Find where the given text appears and provide that cell's center as (X, Y) coordinate. 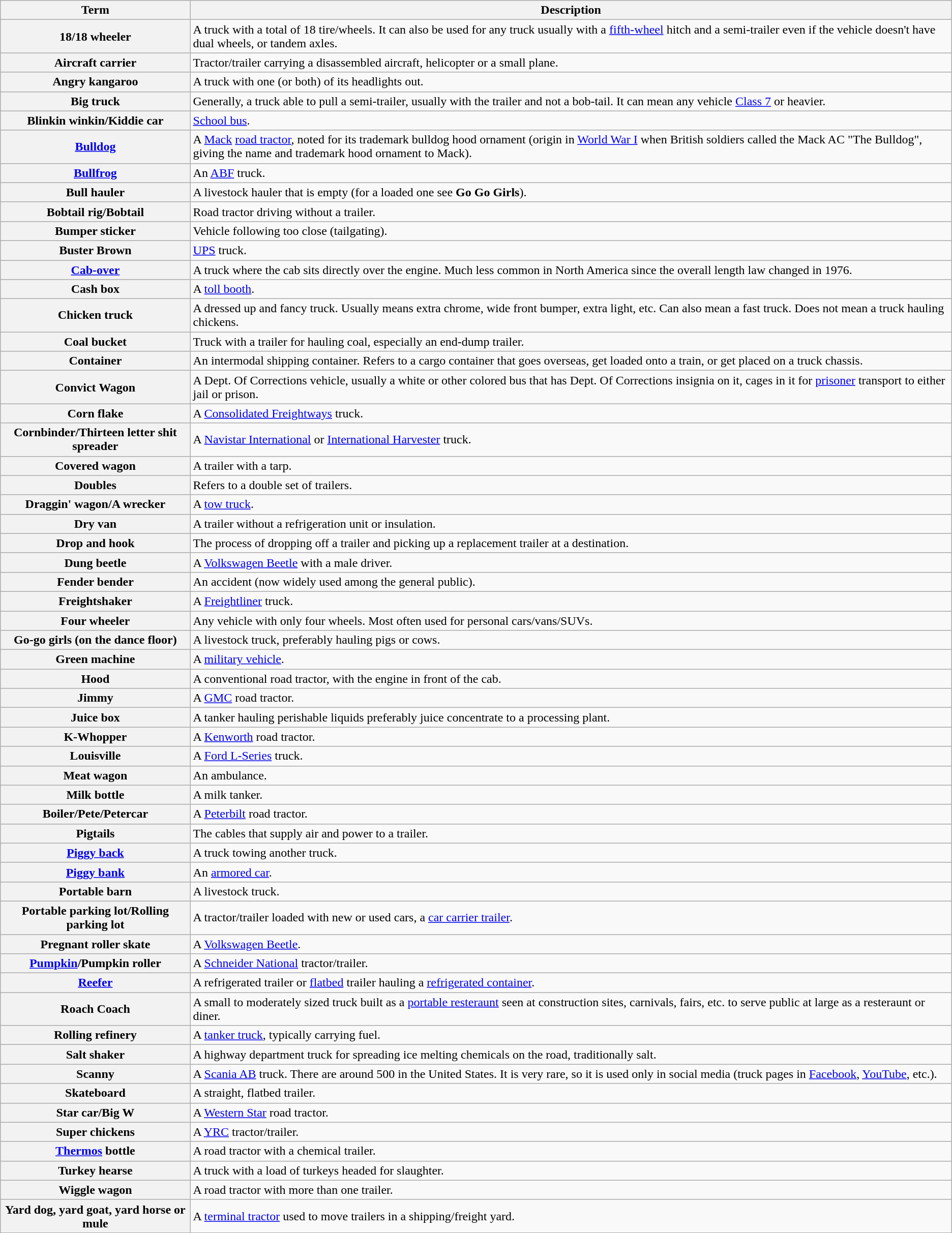
A Volkswagen Beetle. (571, 944)
Refers to a double set of trailers. (571, 485)
The cables that supply air and power to a trailer. (571, 833)
An armored car. (571, 872)
A tanker truck, typically carrying fuel. (571, 1035)
K-Whopper (96, 737)
Thermos bottle (96, 1151)
An ambulance. (571, 775)
The process of dropping off a trailer and picking up a replacement trailer at a destination. (571, 543)
Portable parking lot/Rolling parking lot (96, 917)
A Freightliner truck. (571, 601)
A Ford L-Series truck. (571, 756)
Description (571, 10)
Super chickens (96, 1132)
An ABF truck. (571, 173)
A Schneider National tractor/trailer. (571, 964)
Four wheeler (96, 621)
A livestock truck. (571, 891)
Term (96, 10)
Piggy back (96, 853)
Bobtail rig/Bobtail (96, 212)
A truck towing another truck. (571, 853)
Big truck (96, 101)
A livestock hauler that is empty (for a loaded one see Go Go Girls). (571, 192)
Boiler/Pete/Petercar (96, 814)
Chicken truck (96, 315)
A milk tanker. (571, 795)
Jimmy (96, 698)
Convict Wagon (96, 387)
Covered wagon (96, 466)
Go-go girls (on the dance floor) (96, 640)
Dung beetle (96, 562)
Blinkin winkin/Kiddie car (96, 121)
Angry kangaroo (96, 82)
A toll booth. (571, 289)
Hood (96, 679)
Turkey hearse (96, 1170)
Fender bender (96, 582)
A Western Star road tractor. (571, 1112)
A refrigerated trailer or flatbed trailer hauling a refrigerated container. (571, 983)
Tractor/trailer carrying a disassembled aircraft, helicopter or a small plane. (571, 63)
Road tractor driving without a trailer. (571, 212)
Louisville (96, 756)
A road tractor with a chemical trailer. (571, 1151)
Doubles (96, 485)
Pigtails (96, 833)
Milk bottle (96, 795)
Aircraft carrier (96, 63)
Roach Coach (96, 1009)
Bulldog (96, 146)
Bumper sticker (96, 231)
Wiggle wagon (96, 1190)
A Peterbilt road tractor. (571, 814)
Pregnant roller skate (96, 944)
UPS truck. (571, 250)
Vehicle following too close (tailgating). (571, 231)
Pumpkin/Pumpkin roller (96, 964)
18/18 wheeler (96, 37)
A terminal tractor used to move trailers in a shipping/freight yard. (571, 1216)
Bullfrog (96, 173)
A conventional road tractor, with the engine in front of the cab. (571, 679)
Buster Brown (96, 250)
A truck with a load of turkeys headed for slaughter. (571, 1170)
A straight, flatbed trailer. (571, 1093)
School bus. (571, 121)
An accident (now widely used among the general public). (571, 582)
A YRC tractor/trailer. (571, 1132)
Yard dog, yard goat, yard horse or mule (96, 1216)
A tanker hauling perishable liquids preferably juice concentrate to a processing plant. (571, 717)
Truck with a trailer for hauling coal, especially an end-dump trailer. (571, 342)
Dry van (96, 524)
A Kenworth road tractor. (571, 737)
Cornbinder/Thirteen letter shit spreader (96, 439)
Piggy bank (96, 872)
A tractor/trailer loaded with new or used cars, a car carrier trailer. (571, 917)
An intermodal shipping container. Refers to a cargo container that goes overseas, get loaded onto a train, or get placed on a truck chassis. (571, 361)
A GMC road tractor. (571, 698)
Bull hauler (96, 192)
Drop and hook (96, 543)
Juice box (96, 717)
Green machine (96, 659)
A Consolidated Freightways truck. (571, 413)
A Navistar International or International Harvester truck. (571, 439)
A military vehicle. (571, 659)
Cab-over (96, 270)
A truck where the cab sits directly over the engine. Much less common in North America since the overall length law changed in 1976. (571, 270)
Container (96, 361)
Star car/Big W (96, 1112)
A trailer with a tarp. (571, 466)
Scanny (96, 1074)
A livestock truck, preferably hauling pigs or cows. (571, 640)
A trailer without a refrigeration unit or insulation. (571, 524)
Freightshaker (96, 601)
Generally, a truck able to pull a semi-trailer, usually with the trailer and not a bob-tail. It can mean any vehicle Class 7 or heavier. (571, 101)
A Volkswagen Beetle with a male driver. (571, 562)
Coal bucket (96, 342)
A truck with one (or both) of its headlights out. (571, 82)
Cash box (96, 289)
Salt shaker (96, 1055)
Meat wagon (96, 775)
Draggin' wagon/A wrecker (96, 504)
A tow truck. (571, 504)
Corn flake (96, 413)
A road tractor with more than one trailer. (571, 1190)
Any vehicle with only four wheels. Most often used for personal cars/vans/SUVs. (571, 621)
A highway department truck for spreading ice melting chemicals on the road, traditionally salt. (571, 1055)
Reefer (96, 983)
Portable barn (96, 891)
Rolling refinery (96, 1035)
Skateboard (96, 1093)
